Pinpoint the cell where the given text exists, returning its [X, Y] midpoint coordinate. 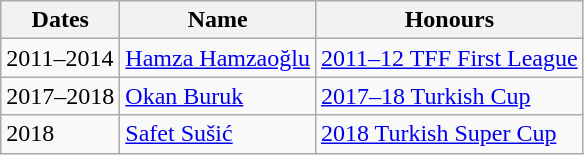
2011–2014 [60, 58]
2017–18 Turkish Cup [449, 96]
2018 [60, 134]
2018 Turkish Super Cup [449, 134]
2011–12 TFF First League [449, 58]
Safet Sušić [218, 134]
Okan Buruk [218, 96]
Honours [449, 20]
2017–2018 [60, 96]
Hamza Hamzaoğlu [218, 58]
Name [218, 20]
Dates [60, 20]
